Find where the given text appears and provide that cell's center as (x, y) coordinate. 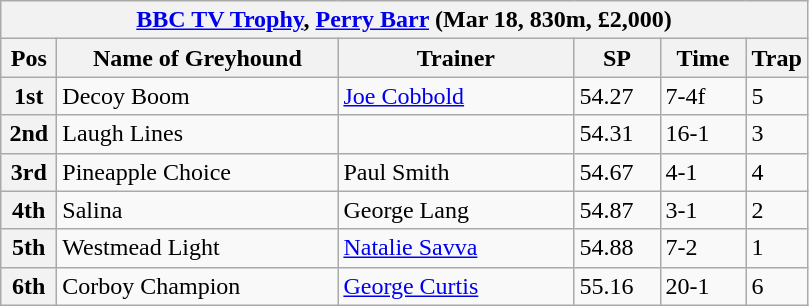
3 (776, 134)
Paul Smith (456, 172)
4 (776, 172)
54.67 (617, 172)
Pos (29, 58)
1 (776, 248)
Natalie Savva (456, 248)
5 (776, 96)
3-1 (703, 210)
54.87 (617, 210)
George Lang (456, 210)
Pineapple Choice (198, 172)
54.88 (617, 248)
Laugh Lines (198, 134)
2nd (29, 134)
Joe Cobbold (456, 96)
20-1 (703, 286)
BBC TV Trophy, Perry Barr (Mar 18, 830m, £2,000) (404, 20)
Time (703, 58)
16-1 (703, 134)
Salina (198, 210)
54.31 (617, 134)
54.27 (617, 96)
7-2 (703, 248)
Westmead Light (198, 248)
5th (29, 248)
4-1 (703, 172)
6th (29, 286)
7-4f (703, 96)
2 (776, 210)
1st (29, 96)
George Curtis (456, 286)
Corboy Champion (198, 286)
Decoy Boom (198, 96)
6 (776, 286)
4th (29, 210)
Trainer (456, 58)
3rd (29, 172)
Trap (776, 58)
55.16 (617, 286)
SP (617, 58)
Name of Greyhound (198, 58)
